Pinpoint the cell where the given text exists, returning its [X, Y] midpoint coordinate. 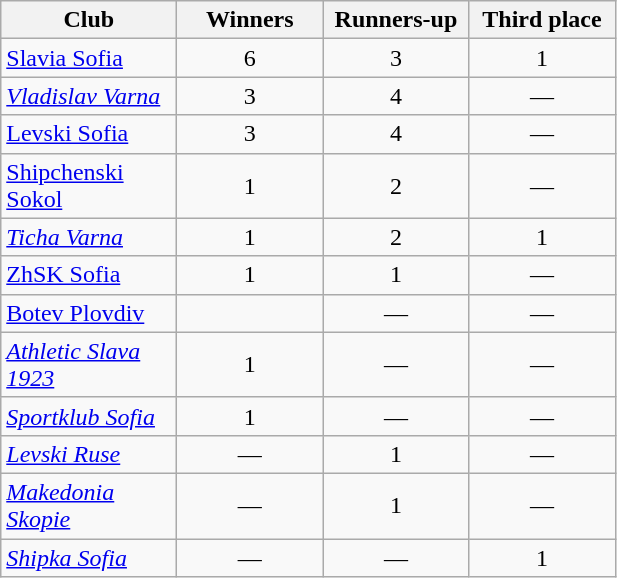
Levski Sofia [89, 134]
Botev Plovdiv [89, 313]
Athletic Slava 1923 [89, 364]
6 [250, 58]
Shipchenski Sokol [89, 186]
Ticha Varna [89, 237]
Makedonia Skopie [89, 506]
Club [89, 20]
Shipka Sofia [89, 557]
Levski Ruse [89, 454]
Third place [542, 20]
Winners [250, 20]
Slavia Sofia [89, 58]
Runners-up [396, 20]
Sportklub Sofia [89, 416]
Vladislav Varna [89, 96]
ZhSK Sofia [89, 275]
